Provide the [x, y] coordinate of the cell's center where the given text is located.  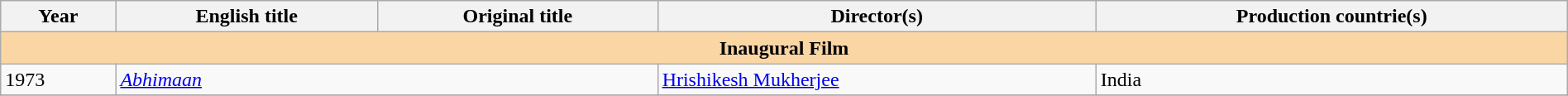
Year [58, 17]
1973 [58, 79]
India [1331, 79]
Director(s) [877, 17]
Hrishikesh Mukherjee [877, 79]
Production countrie(s) [1331, 17]
Original title [518, 17]
Inaugural Film [784, 48]
English title [246, 17]
Abhimaan [387, 79]
